From the cell containing the given text, extract its center point as [x, y] coordinate. 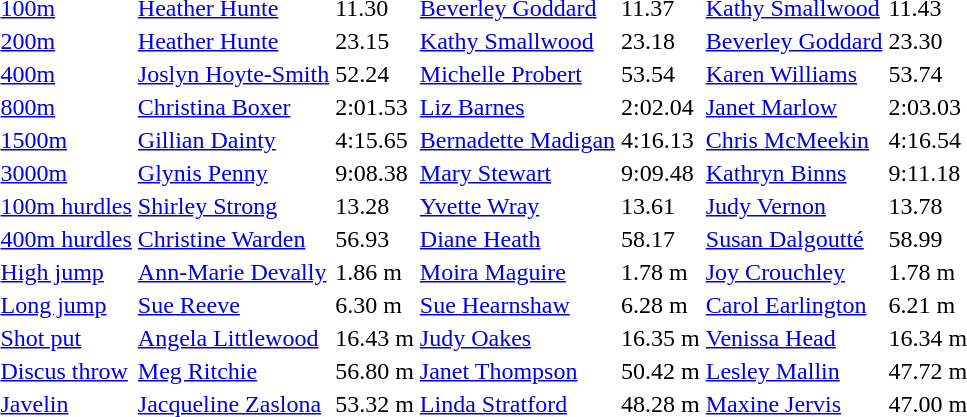
Beverley Goddard [794, 41]
Janet Marlow [794, 107]
Kathy Smallwood [517, 41]
Sue Hearnshaw [517, 305]
Yvette Wray [517, 206]
Susan Dalgoutté [794, 239]
Venissa Head [794, 338]
Shirley Strong [233, 206]
Carol Earlington [794, 305]
58.17 [661, 239]
6.30 m [375, 305]
9:09.48 [661, 173]
1.78 m [661, 272]
23.15 [375, 41]
Lesley Mallin [794, 371]
16.43 m [375, 338]
6.28 m [661, 305]
Gillian Dainty [233, 140]
Mary Stewart [517, 173]
Glynis Penny [233, 173]
Chris McMeekin [794, 140]
56.80 m [375, 371]
52.24 [375, 74]
56.93 [375, 239]
13.61 [661, 206]
4:16.13 [661, 140]
Joslyn Hoyte-Smith [233, 74]
Karen Williams [794, 74]
Judy Oakes [517, 338]
4:15.65 [375, 140]
Heather Hunte [233, 41]
53.54 [661, 74]
1.86 m [375, 272]
Ann-Marie Devally [233, 272]
2:02.04 [661, 107]
Bernadette Madigan [517, 140]
Michelle Probert [517, 74]
Judy Vernon [794, 206]
Meg Ritchie [233, 371]
23.18 [661, 41]
2:01.53 [375, 107]
Kathryn Binns [794, 173]
Diane Heath [517, 239]
Christina Boxer [233, 107]
Moira Maguire [517, 272]
Sue Reeve [233, 305]
Angela Littlewood [233, 338]
16.35 m [661, 338]
Joy Crouchley [794, 272]
9:08.38 [375, 173]
Christine Warden [233, 239]
13.28 [375, 206]
50.42 m [661, 371]
Janet Thompson [517, 371]
Liz Barnes [517, 107]
